Search for the cell housing the specified text and yield its (X, Y) center coordinate. 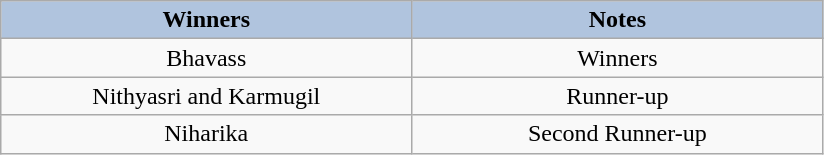
Bhavass (206, 58)
Nithyasri and Karmugil (206, 96)
Notes (618, 20)
Second Runner-up (618, 134)
Niharika (206, 134)
Runner-up (618, 96)
